Find where the given text appears and provide that cell's center as [x, y] coordinate. 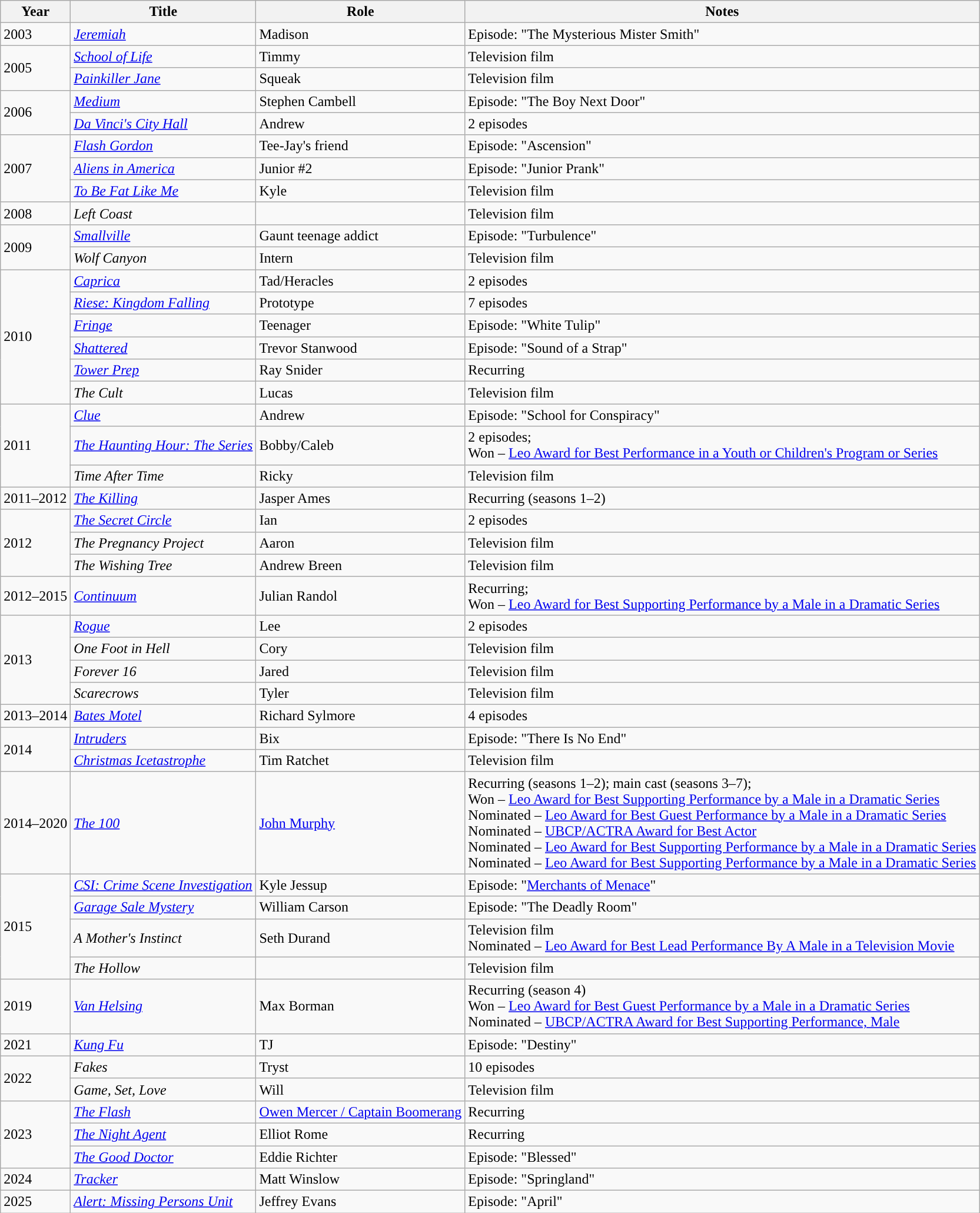
2019 [35, 1006]
Recurring (seasons 1–2) [722, 498]
Episode: "School for Conspiracy" [722, 415]
Andrew Breen [360, 565]
Notes [722, 12]
Ricky [360, 476]
2003 [35, 34]
Tee-Jay's friend [360, 146]
The Haunting Hour: The Series [164, 445]
2008 [35, 213]
Owen Mercer / Captain Boomerang [360, 1112]
Ian [360, 521]
Game, Set, Love [164, 1089]
School of Life [164, 57]
The Pregnancy Project [164, 543]
Richard Sylmore [360, 716]
2007 [35, 168]
2011 [35, 445]
Episode: "Turbulence" [722, 236]
Timmy [360, 57]
Matt Winslow [360, 1179]
Lucas [360, 393]
Role [360, 12]
2 episodes;Won – Leo Award for Best Performance in a Youth or Children's Program or Series [722, 445]
Junior #2 [360, 168]
Caprica [164, 281]
2013 [35, 659]
2011–2012 [35, 498]
Forever 16 [164, 671]
Episode: "The Deadly Room" [722, 907]
Jasper Ames [360, 498]
2015 [35, 927]
Kung Fu [164, 1045]
The Good Doctor [164, 1157]
2025 [35, 1202]
Madison [360, 34]
Max Borman [360, 1006]
The Hollow [164, 968]
2014 [35, 750]
Prototype [360, 303]
Episode: "White Tulip" [722, 326]
2012–2015 [35, 596]
Ray Snider [360, 370]
Squeak [360, 79]
Episode: "There Is No End" [722, 738]
CSI: Crime Scene Investigation [164, 885]
Bobby/Caleb [360, 445]
Clue [164, 415]
2006 [35, 112]
Van Helsing [164, 1006]
Rogue [164, 626]
4 episodes [722, 716]
Riese: Kingdom Falling [164, 303]
Scarecrows [164, 694]
Teenager [360, 326]
Episode: "Merchants of Menace" [722, 885]
Tad/Heracles [360, 281]
The Cult [164, 393]
Left Coast [164, 213]
Episode: "Sound of a Strap" [722, 348]
Flash Gordon [164, 146]
2023 [35, 1134]
7 episodes [722, 303]
Tyler [360, 694]
Garage Sale Mystery [164, 907]
Episode: "Destiny" [722, 1045]
Fringe [164, 326]
Episode: "April" [722, 1202]
Medium [164, 101]
Tim Ratchet [360, 761]
Gaunt teenage addict [360, 236]
The Night Agent [164, 1134]
Will [360, 1089]
2014–2020 [35, 823]
William Carson [360, 907]
Trevor Stanwood [360, 348]
Time After Time [164, 476]
Year [35, 12]
Fakes [164, 1067]
2022 [35, 1078]
Alert: Missing Persons Unit [164, 1202]
Aaron [360, 543]
The Flash [164, 1112]
Da Vinci's City Hall [164, 124]
Lee [360, 626]
Painkiller Jane [164, 79]
Jeremiah [164, 34]
2024 [35, 1179]
10 episodes [722, 1067]
2005 [35, 68]
Episode: "Blessed" [722, 1157]
Bix [360, 738]
Tower Prep [164, 370]
Episode: "Ascension" [722, 146]
TJ [360, 1045]
Julian Randol [360, 596]
Shattered [164, 348]
Cory [360, 648]
The Secret Circle [164, 521]
Aliens in America [164, 168]
One Foot in Hell [164, 648]
Tryst [360, 1067]
Intruders [164, 738]
Intern [360, 258]
The Killing [164, 498]
Elliot Rome [360, 1134]
Stephen Cambell [360, 101]
Episode: "The Mysterious Mister Smith" [722, 34]
To Be Fat Like Me [164, 191]
Recurring;Won – Leo Award for Best Supporting Performance by a Male in a Dramatic Series [722, 596]
Bates Motel [164, 716]
Eddie Richter [360, 1157]
2010 [35, 337]
Episode: "The Boy Next Door" [722, 101]
Title [164, 12]
Kyle Jessup [360, 885]
Wolf Canyon [164, 258]
Episode: "Junior Prank" [722, 168]
2021 [35, 1045]
The 100 [164, 823]
Christmas Icetastrophe [164, 761]
2009 [35, 247]
A Mother's Instinct [164, 937]
2012 [35, 543]
Kyle [360, 191]
Jeffrey Evans [360, 1202]
The Wishing Tree [164, 565]
Episode: "Springland" [722, 1179]
Tracker [164, 1179]
Jared [360, 671]
Continuum [164, 596]
2013–2014 [35, 716]
John Murphy [360, 823]
Seth Durand [360, 937]
Smallville [164, 236]
Television film Nominated – Leo Award for Best Lead Performance By A Male in a Television Movie [722, 937]
